Output the [X, Y] coordinate of the center of the cell containing the given text.  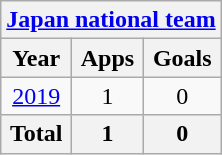
Goals [182, 58]
Japan national team [111, 20]
Year [36, 58]
Apps [108, 58]
2019 [36, 96]
Total [36, 134]
